Return (X, Y) of the center of cell containing provided text 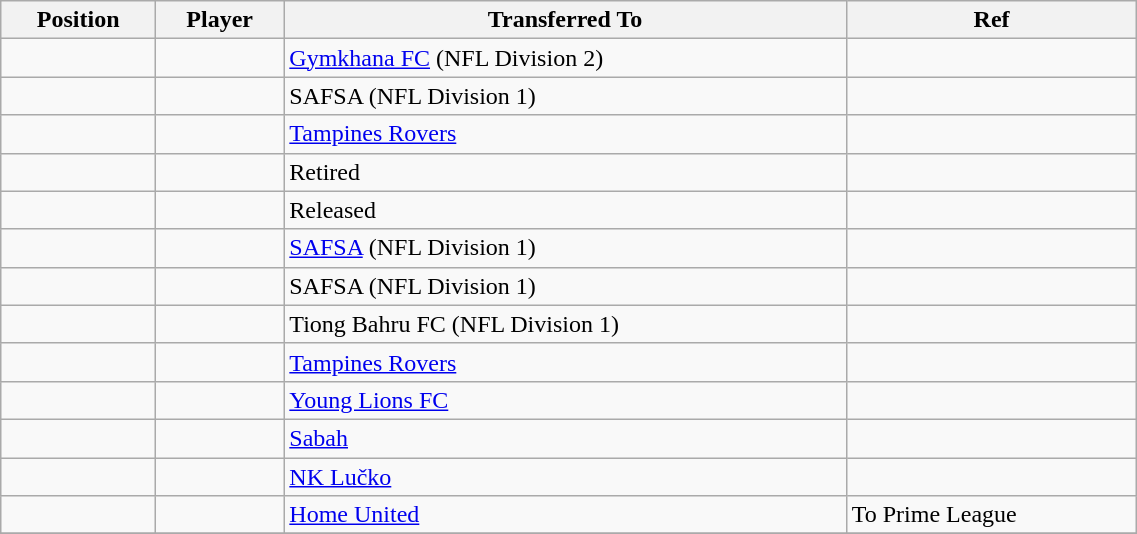
Ref (992, 20)
Released (565, 210)
Retired (565, 172)
Transferred To (565, 20)
Home United (565, 515)
Sabah (565, 438)
Player (220, 20)
To Prime League (992, 515)
Young Lions FC (565, 400)
Gymkhana FC (NFL Division 2) (565, 58)
NK Lučko (565, 477)
Position (78, 20)
Tiong Bahru FC (NFL Division 1) (565, 324)
